Pinpoint the cell where the given text exists, returning its [X, Y] midpoint coordinate. 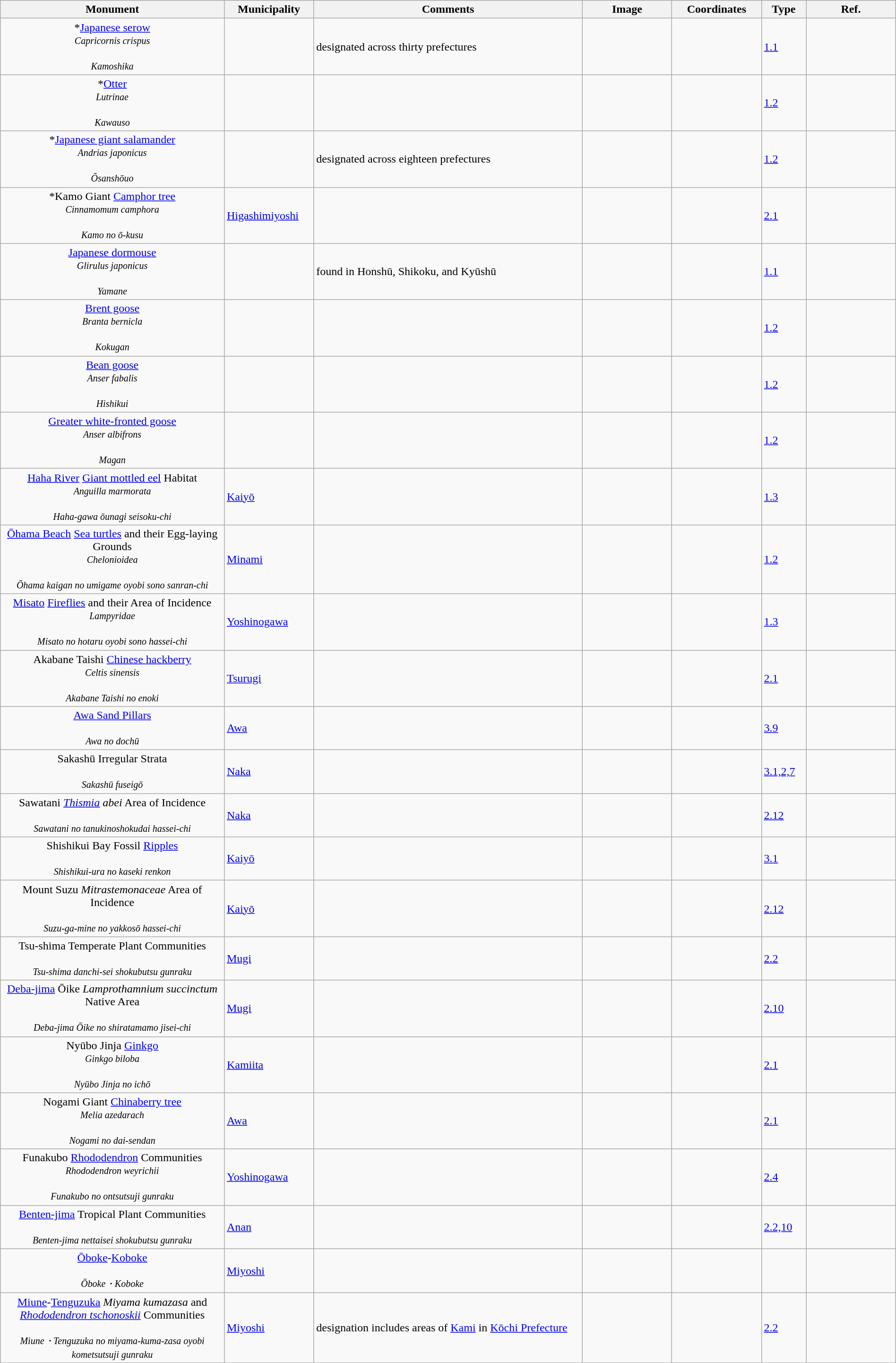
Nyūbo Jinja GinkgoGinkgo bilobaNyūbo Jinja no ichō [112, 1064]
2.10 [784, 1009]
Sawatani Thismia abei Area of IncidenceSawatani no tanukinoshokudai hassei-chi [112, 815]
Image [627, 9]
designated across eighteen prefectures [448, 159]
Akabane Taishi Chinese hackberryCeltis sinensisAkabane Taishi no enoki [112, 679]
Shishikui Bay Fossil RipplesShishikui-ura no kaseki renkon [112, 859]
designated across thirty prefectures [448, 46]
Tsurugi [268, 679]
found in Honshū, Shikoku, and Kyūshū [448, 271]
*Kamo Giant Camphor treeCinnamomum camphoraKamo no ō-kusu [112, 216]
Greater white-fronted gooseAnser albifronsMagan [112, 440]
Awa Sand PillarsAwa no dochū [112, 728]
*Japanese serowCapricornis crispusKamoshika [112, 46]
Benten-jima Tropical Plant CommunitiesBenten-jima nettaisei shokubutsu gunraku [112, 1227]
Nogami Giant Chinaberry treeMelia azedarachNogami no dai-sendan [112, 1121]
Miune-Tenguzuka Miyama kumazasa and Rhododendron tschonoskii CommunitiesMiune・Tenguzuka no miyama-kuma-zasa oyobi kometsutsuji gunraku [112, 1328]
Anan [268, 1227]
Ōhama Beach Sea turtles and their Egg-laying GroundsChelonioideaŌhama kaigan no umigame oyobi sono sanran-chi [112, 559]
Mount Suzu Mitrastemonaceae Area of IncidenceSuzu-ga-mine no yakkosō hassei-chi [112, 908]
Deba-jima Ōike Lamprothamnium succinctum Native AreaDeba-jima Ōike no shiratamamo jisei-chi [112, 1009]
*Japanese giant salamanderAndrias japonicusÕsanshōuo [112, 159]
Tsu-shima Temperate Plant CommunitiesTsu-shima danchi-sei shokubutsu gunraku [112, 958]
designation includes areas of Kami in Kōchi Prefecture [448, 1328]
Brent gooseBranta berniclaKokugan [112, 328]
Ref. [851, 9]
3.9 [784, 728]
Ōboke-KobokeŌboke・Koboke [112, 1271]
Higashimiyoshi [268, 216]
Type [784, 9]
3.1 [784, 859]
Bean gooseAnser fabalisHishikui [112, 384]
Minami [268, 559]
Haha River Giant mottled eel HabitatAnguilla marmorataHaha-gawa ōunagi seisoku-chi [112, 496]
*OtterLutrinaeKawauso [112, 103]
Coordinates [716, 9]
2.2,10 [784, 1227]
Misato Fireflies and their Area of IncidenceLampyridaeMisato no hotaru oyobi sono hassei-chi [112, 622]
Municipality [268, 9]
2.4 [784, 1177]
3.1,2,7 [784, 772]
Comments [448, 9]
Kamiita [268, 1064]
Japanese dormouseGlirulus japonicusYamane [112, 271]
Funakubo Rhododendron CommunitiesRhododendron weyrichiiFunakubo no ontsutsuji gunraku [112, 1177]
Monument [112, 9]
Sakashū Irregular StrataSakashū fuseigō [112, 772]
